Output the [X, Y] coordinate of the center of the cell containing the given text.  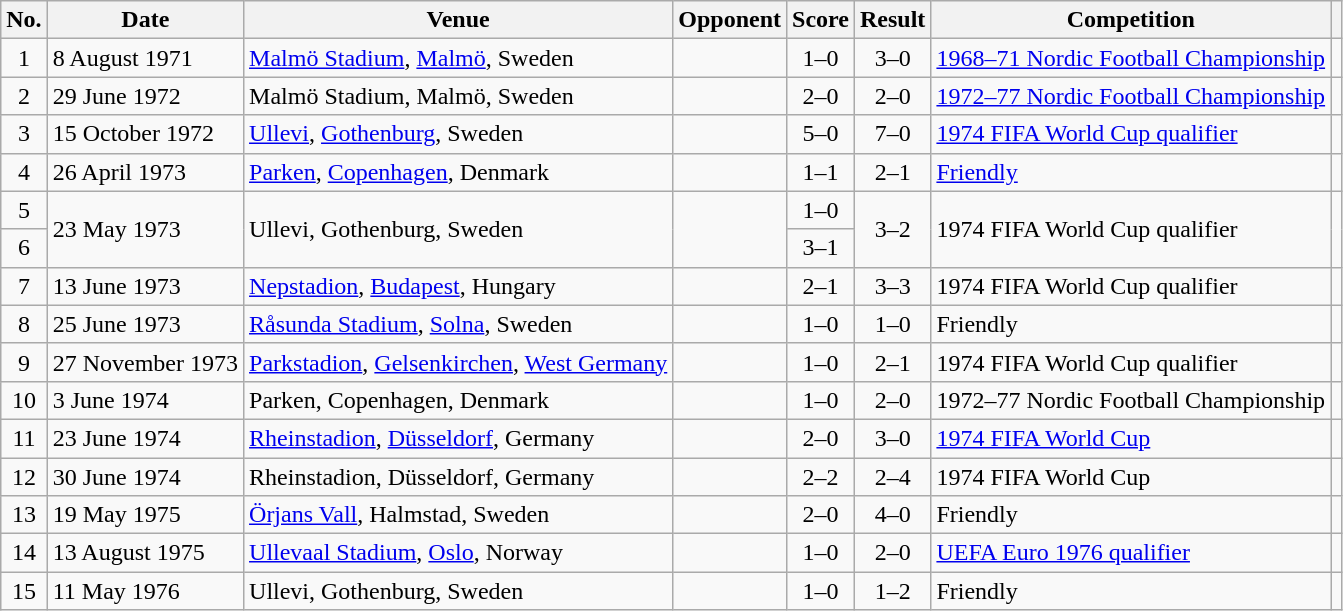
15 October 1972 [145, 134]
Ullevaal Stadium, Oslo, Norway [458, 553]
25 June 1973 [145, 324]
1–1 [821, 172]
Result [892, 20]
1 [24, 58]
Råsunda Stadium, Solna, Sweden [458, 324]
3 June 1974 [145, 400]
8 August 1971 [145, 58]
3 [24, 134]
3–1 [821, 248]
7–0 [892, 134]
13 August 1975 [145, 553]
No. [24, 20]
11 [24, 438]
5 [24, 210]
27 November 1973 [145, 362]
19 May 1975 [145, 515]
3–2 [892, 229]
Competition [1131, 20]
29 June 1972 [145, 96]
1968–71 Nordic Football Championship [1131, 58]
10 [24, 400]
13 June 1973 [145, 286]
Opponent [730, 20]
Date [145, 20]
6 [24, 248]
Örjans Vall, Halmstad, Sweden [458, 515]
7 [24, 286]
23 June 1974 [145, 438]
Nepstadion, Budapest, Hungary [458, 286]
2–4 [892, 477]
Parkstadion, Gelsenkirchen, West Germany [458, 362]
30 June 1974 [145, 477]
2–2 [821, 477]
Venue [458, 20]
4 [24, 172]
13 [24, 515]
UEFA Euro 1976 qualifier [1131, 553]
2 [24, 96]
15 [24, 591]
1–2 [892, 591]
14 [24, 553]
26 April 1973 [145, 172]
11 May 1976 [145, 591]
12 [24, 477]
8 [24, 324]
23 May 1973 [145, 229]
3–3 [892, 286]
Score [821, 20]
9 [24, 362]
5–0 [821, 134]
4–0 [892, 515]
